Provide the (x, y) coordinate of the cell's center where the given text is located.  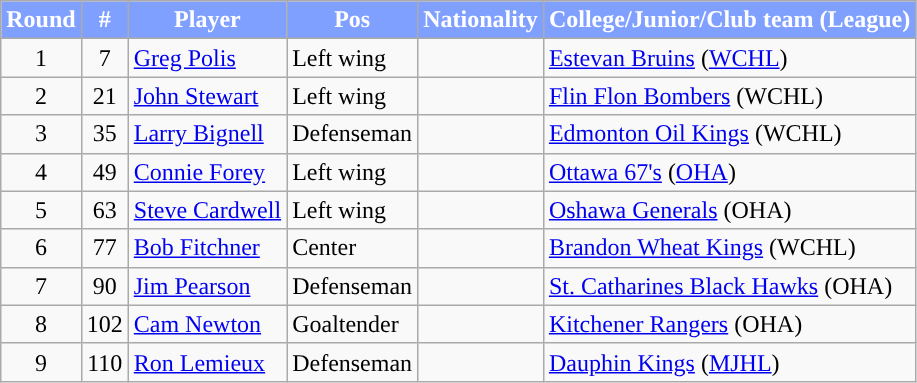
63 (104, 210)
Larry Bignell (207, 134)
Oshawa Generals (OHA) (729, 210)
77 (104, 248)
John Stewart (207, 96)
College/Junior/Club team (League) (729, 20)
Brandon Wheat Kings (WCHL) (729, 248)
St. Catharines Black Hawks (OHA) (729, 286)
Ottawa 67's (OHA) (729, 172)
8 (41, 324)
4 (41, 172)
Goaltender (352, 324)
Estevan Bruins (WCHL) (729, 58)
# (104, 20)
Flin Flon Bombers (WCHL) (729, 96)
35 (104, 134)
Greg Polis (207, 58)
110 (104, 362)
Edmonton Oil Kings (WCHL) (729, 134)
49 (104, 172)
Cam Newton (207, 324)
Bob Fitchner (207, 248)
102 (104, 324)
Pos (352, 20)
1 (41, 58)
Steve Cardwell (207, 210)
Jim Pearson (207, 286)
6 (41, 248)
Center (352, 248)
5 (41, 210)
2 (41, 96)
3 (41, 134)
Connie Forey (207, 172)
Kitchener Rangers (OHA) (729, 324)
9 (41, 362)
Dauphin Kings (MJHL) (729, 362)
Round (41, 20)
Ron Lemieux (207, 362)
Player (207, 20)
90 (104, 286)
Nationality (481, 20)
21 (104, 96)
